Return (X, Y) of the center of cell containing provided text 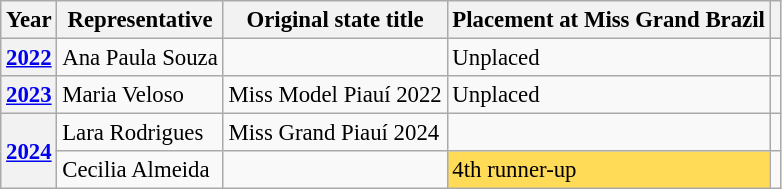
Miss Model Piauí 2022 (335, 95)
Original state title (335, 20)
2023 (29, 95)
Cecilia Almeida (140, 170)
Placement at Miss Grand Brazil (608, 20)
4th runner-up (608, 170)
Miss Grand Piauí 2024 (335, 133)
Ana Paula Souza (140, 58)
Year (29, 20)
Lara Rodrigues (140, 133)
Maria Veloso (140, 95)
Representative (140, 20)
2024 (29, 152)
2022 (29, 58)
